Extract the (x, y) coordinate from the center of the cell holding the provided text.  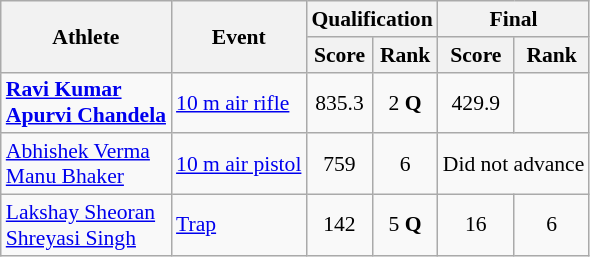
Qualification (372, 19)
5 Q (404, 226)
Lakshay SheoranShreyasi Singh (86, 226)
835.3 (339, 102)
759 (339, 164)
10 m air pistol (238, 164)
Event (238, 36)
142 (339, 226)
Ravi KumarApurvi Chandela (86, 102)
Abhishek VermaManu Bhaker (86, 164)
Athlete (86, 36)
Did not advance (514, 164)
Final (514, 19)
2 Q (404, 102)
429.9 (476, 102)
10 m air rifle (238, 102)
Trap (238, 226)
16 (476, 226)
